Determine the (x, y) coordinate at the center of the cell enclosing the given text.  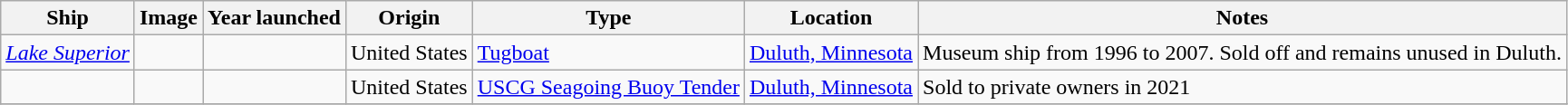
Location (830, 18)
Museum ship from 1996 to 2007. Sold off and remains unused in Duluth. (1243, 52)
Year launched (275, 18)
Type (608, 18)
Sold to private owners in 2021 (1243, 87)
Origin (409, 18)
Ship (68, 18)
Image (169, 18)
Notes (1243, 18)
USCG Seagoing Buoy Tender (608, 87)
Lake Superior (68, 52)
Tugboat (608, 52)
